Locate the cell with the specified text and output its (X, Y) center coordinate. 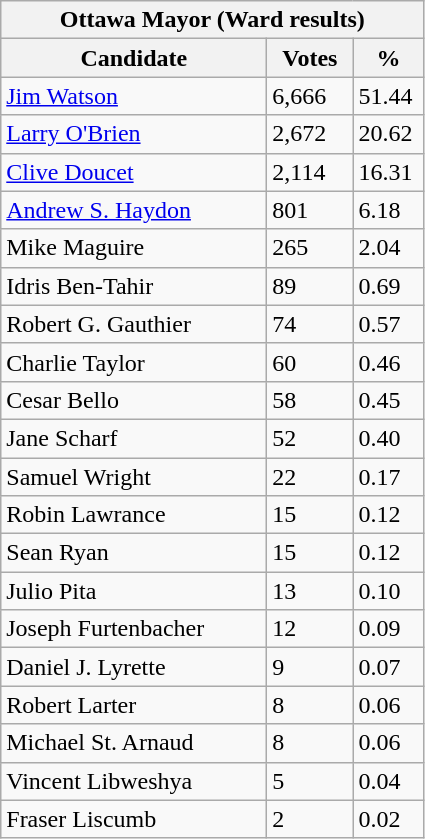
0.46 (388, 362)
Charlie Taylor (134, 362)
Robert Larter (134, 705)
51.44 (388, 96)
89 (310, 286)
2,672 (310, 134)
0.04 (388, 781)
12 (310, 629)
13 (310, 591)
2 (310, 819)
20.62 (388, 134)
801 (310, 210)
6.18 (388, 210)
Idris Ben-Tahir (134, 286)
Samuel Wright (134, 477)
2.04 (388, 248)
0.69 (388, 286)
0.09 (388, 629)
Candidate (134, 58)
16.31 (388, 172)
5 (310, 781)
60 (310, 362)
Robin Lawrance (134, 515)
2,114 (310, 172)
Jane Scharf (134, 438)
0.02 (388, 819)
Jim Watson (134, 96)
Mike Maguire (134, 248)
0.45 (388, 400)
% (388, 58)
0.10 (388, 591)
Joseph Furtenbacher (134, 629)
265 (310, 248)
Ottawa Mayor (Ward results) (212, 20)
58 (310, 400)
0.17 (388, 477)
Vincent Libweshya (134, 781)
52 (310, 438)
6,666 (310, 96)
Cesar Bello (134, 400)
22 (310, 477)
Daniel J. Lyrette (134, 667)
9 (310, 667)
0.57 (388, 324)
74 (310, 324)
Clive Doucet (134, 172)
Larry O'Brien (134, 134)
Andrew S. Haydon (134, 210)
0.07 (388, 667)
Sean Ryan (134, 553)
Michael St. Arnaud (134, 743)
Julio Pita (134, 591)
Fraser Liscumb (134, 819)
Robert G. Gauthier (134, 324)
Votes (310, 58)
0.40 (388, 438)
